Scan for the cell matching the given text and deliver its (X, Y) coordinate at center. 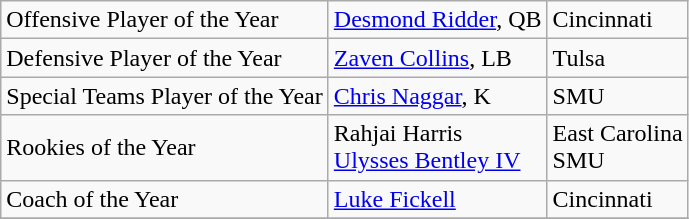
Defensive Player of the Year (165, 58)
Special Teams Player of the Year (165, 96)
Desmond Ridder, QB (438, 20)
Luke Fickell (438, 199)
Chris Naggar, K (438, 96)
Rahjai Harris Ulysses Bentley IV (438, 148)
SMU (618, 96)
Zaven Collins, LB (438, 58)
Offensive Player of the Year (165, 20)
Rookies of the Year (165, 148)
Tulsa (618, 58)
East Carolina SMU (618, 148)
Coach of the Year (165, 199)
